For the text-containing cell, return its midpoint in [X, Y] coordinate format. 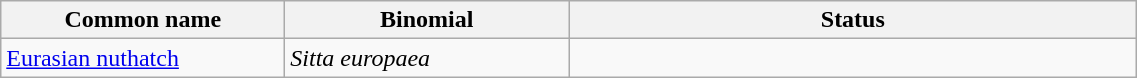
Eurasian nuthatch [143, 58]
Status [853, 20]
Common name [143, 20]
Sitta europaea [427, 58]
Binomial [427, 20]
